Output the (x, y) coordinate of the center of the cell containing the given text.  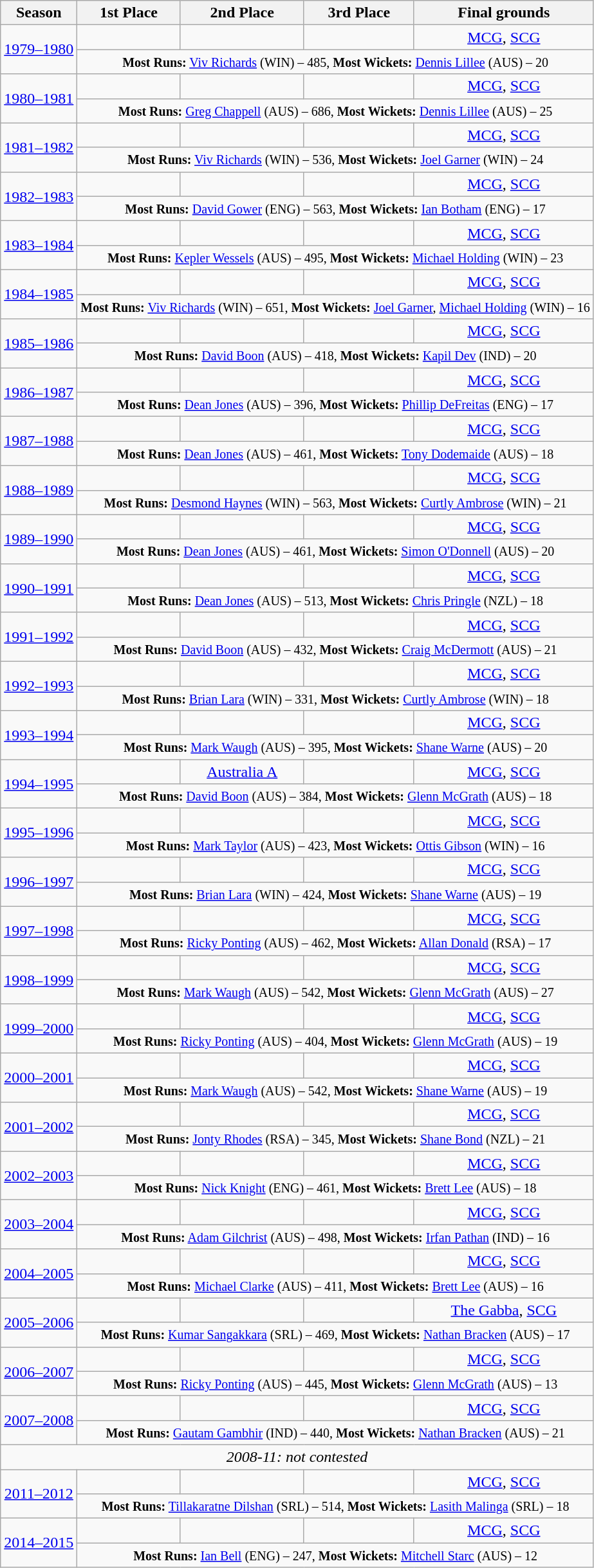
1981–1982 (39, 147)
Most Runs: Greg Chappell (AUS) – 686, Most Wickets: Dennis Lillee (AUS) – 25 (336, 111)
Most Runs: Viv Richards (WIN) – 485, Most Wickets: Dennis Lillee (AUS) – 20 (336, 62)
2005–2006 (39, 1322)
Most Runs: Adam Gilchrist (AUS) – 498, Most Wickets: Irfan Pathan (IND) – 16 (336, 1237)
2008-11: not contested (297, 1457)
Most Runs: Jonty Rhodes (RSA) – 345, Most Wickets: Shane Bond (NZL) – 21 (336, 1139)
Most Runs: Brian Lara (WIN) – 331, Most Wickets: Curtly Ambrose (WIN) – 18 (336, 698)
Season (39, 13)
2014–2015 (39, 1543)
2000–2001 (39, 1077)
Australia A (242, 772)
1983–1984 (39, 245)
Most Runs: David Boon (AUS) – 432, Most Wickets: Craig McDermott (AUS) – 21 (336, 649)
Most Runs: Dean Jones (AUS) – 513, Most Wickets: Chris Pringle (NZL) – 18 (336, 600)
1994–1995 (39, 784)
1985–1986 (39, 343)
Most Runs: Viv Richards (WIN) – 536, Most Wickets: Joel Garner (WIN) – 24 (336, 160)
2003–2004 (39, 1225)
Most Runs: Ricky Ponting (AUS) – 404, Most Wickets: Glenn McGrath (AUS) – 19 (336, 1041)
2011–2012 (39, 1493)
Most Runs: Brian Lara (WIN) – 424, Most Wickets: Shane Warne (AUS) – 19 (336, 894)
Most Runs: David Boon (AUS) – 384, Most Wickets: Glenn McGrath (AUS) – 18 (336, 796)
Most Runs: Mark Waugh (AUS) – 542, Most Wickets: Shane Warne (AUS) – 19 (336, 1090)
The Gabba, SCG (503, 1310)
1992–1993 (39, 686)
2006–2007 (39, 1371)
Final grounds (503, 13)
1989–1990 (39, 539)
Most Runs: Dean Jones (AUS) – 461, Most Wickets: Tony Dodemaide (AUS) – 18 (336, 453)
1979–1980 (39, 50)
2004–2005 (39, 1273)
1980–1981 (39, 98)
Most Runs: Ian Bell (ENG) – 247, Most Wickets: Mitchell Starc (AUS) – 12 (336, 1555)
1998–1999 (39, 980)
Most Runs: Mark Waugh (AUS) – 395, Most Wickets: Shane Warne (AUS) – 20 (336, 747)
Most Runs: Tillakaratne Dilshan (SRL) – 514, Most Wickets: Lasith Malinga (SRL) – 18 (336, 1506)
2002–2003 (39, 1176)
Most Runs: Mark Waugh (AUS) – 542, Most Wickets: Glenn McGrath (AUS) – 27 (336, 992)
1997–1998 (39, 931)
1993–1994 (39, 735)
Most Runs: Viv Richards (WIN) – 651, Most Wickets: Joel Garner, Michael Holding (WIN) – 16 (336, 307)
Most Runs: Ricky Ponting (AUS) – 445, Most Wickets: Glenn McGrath (AUS) – 13 (336, 1383)
Most Runs: Dean Jones (AUS) – 461, Most Wickets: Simon O'Donnell (AUS) – 20 (336, 551)
Most Runs: Gautam Gambhir (IND) – 440, Most Wickets: Nathan Bracken (AUS) – 21 (336, 1432)
3rd Place (359, 13)
Most Runs: Kumar Sangakkara (SRL) – 469, Most Wickets: Nathan Bracken (AUS) – 17 (336, 1335)
1987–1988 (39, 441)
2nd Place (242, 13)
Most Runs: Mark Taylor (AUS) – 423, Most Wickets: Ottis Gibson (WIN) – 16 (336, 845)
Most Runs: David Gower (ENG) – 563, Most Wickets: Ian Botham (ENG) – 17 (336, 208)
1991–1992 (39, 637)
Most Runs: David Boon (AUS) – 418, Most Wickets: Kapil Dev (IND) – 20 (336, 356)
Most Runs: Desmond Haynes (WIN) – 563, Most Wickets: Curtly Ambrose (WIN) – 21 (336, 502)
Most Runs: Kepler Wessels (AUS) – 495, Most Wickets: Michael Holding (WIN) – 23 (336, 257)
1986–1987 (39, 392)
1996–1997 (39, 882)
Most Runs: Dean Jones (AUS) – 396, Most Wickets: Phillip DeFreitas (ENG) – 17 (336, 405)
1988–1989 (39, 490)
Most Runs: Nick Knight (ENG) – 461, Most Wickets: Brett Lee (AUS) – 18 (336, 1188)
1982–1983 (39, 196)
2007–2008 (39, 1420)
1984–1985 (39, 294)
1999–2000 (39, 1028)
1990–1991 (39, 588)
2001–2002 (39, 1127)
1995–1996 (39, 833)
1st Place (129, 13)
Most Runs: Ricky Ponting (AUS) – 462, Most Wickets: Allan Donald (RSA) – 17 (336, 943)
Most Runs: Michael Clarke (AUS) – 411, Most Wickets: Brett Lee (AUS) – 16 (336, 1286)
